Provide the (x, y) coordinate of the cell's center where the given text is located.  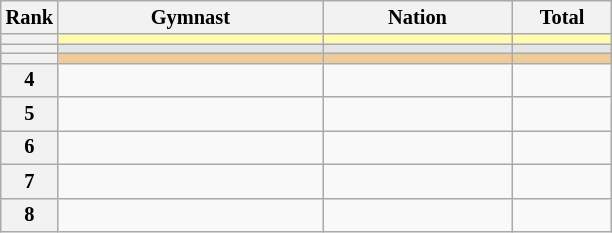
Total (562, 17)
8 (30, 215)
Gymnast (190, 17)
4 (30, 80)
Nation (418, 17)
Rank (30, 17)
5 (30, 114)
7 (30, 181)
6 (30, 147)
